For the text-containing cell, return its midpoint in [x, y] coordinate format. 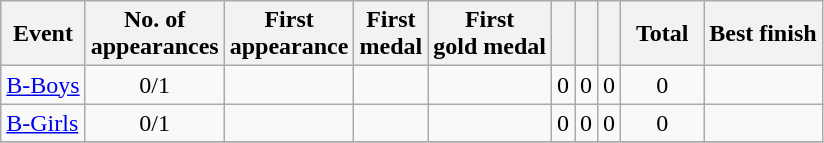
Total [662, 34]
B-Girls [43, 123]
Event [43, 34]
Best finish [763, 34]
Firstgold medal [490, 34]
No. ofappearances [154, 34]
Firstmedal [391, 34]
Firstappearance [289, 34]
B-Boys [43, 85]
